Return the (x, y) coordinate for the center point of the cell that contains the specified text.  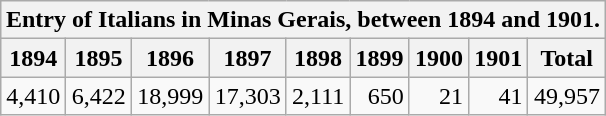
2,111 (318, 96)
1895 (98, 58)
49,957 (567, 96)
650 (380, 96)
Entry of Italians in Minas Gerais, between 1894 and 1901. (302, 20)
1896 (170, 58)
41 (498, 96)
4,410 (32, 96)
1901 (498, 58)
1900 (438, 58)
1898 (318, 58)
6,422 (98, 96)
17,303 (248, 96)
Total (567, 58)
18,999 (170, 96)
21 (438, 96)
1894 (32, 58)
1897 (248, 58)
1899 (380, 58)
